For the text-containing cell, return its midpoint in [x, y] coordinate format. 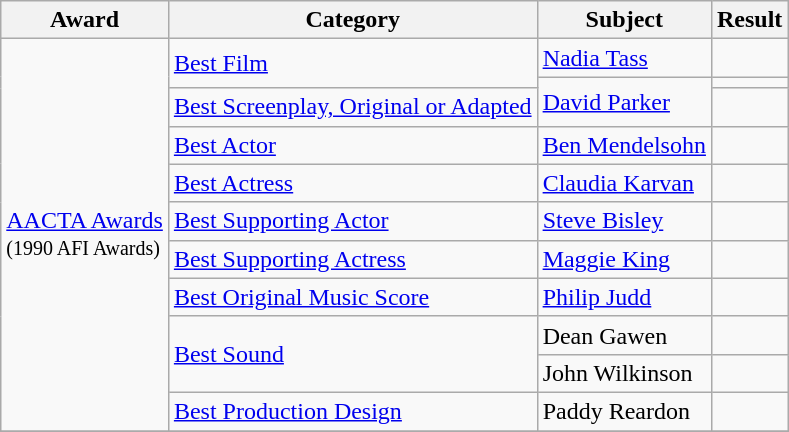
Subject [624, 20]
Best Film [352, 64]
John Wilkinson [624, 373]
Best Sound [352, 354]
David Parker [624, 102]
Dean Gawen [624, 335]
Nadia Tass [624, 58]
Result [749, 20]
Best Original Music Score [352, 297]
Maggie King [624, 259]
AACTA Awards(1990 AFI Awards) [85, 235]
Best Actress [352, 183]
Ben Mendelsohn [624, 145]
Steve Bisley [624, 221]
Claudia Karvan [624, 183]
Best Supporting Actress [352, 259]
Philip Judd [624, 297]
Award [85, 20]
Category [352, 20]
Best Screenplay, Original or Adapted [352, 107]
Paddy Reardon [624, 411]
Best Production Design [352, 411]
Best Supporting Actor [352, 221]
Best Actor [352, 145]
